Find where the given text appears and provide that cell's center as (X, Y) coordinate. 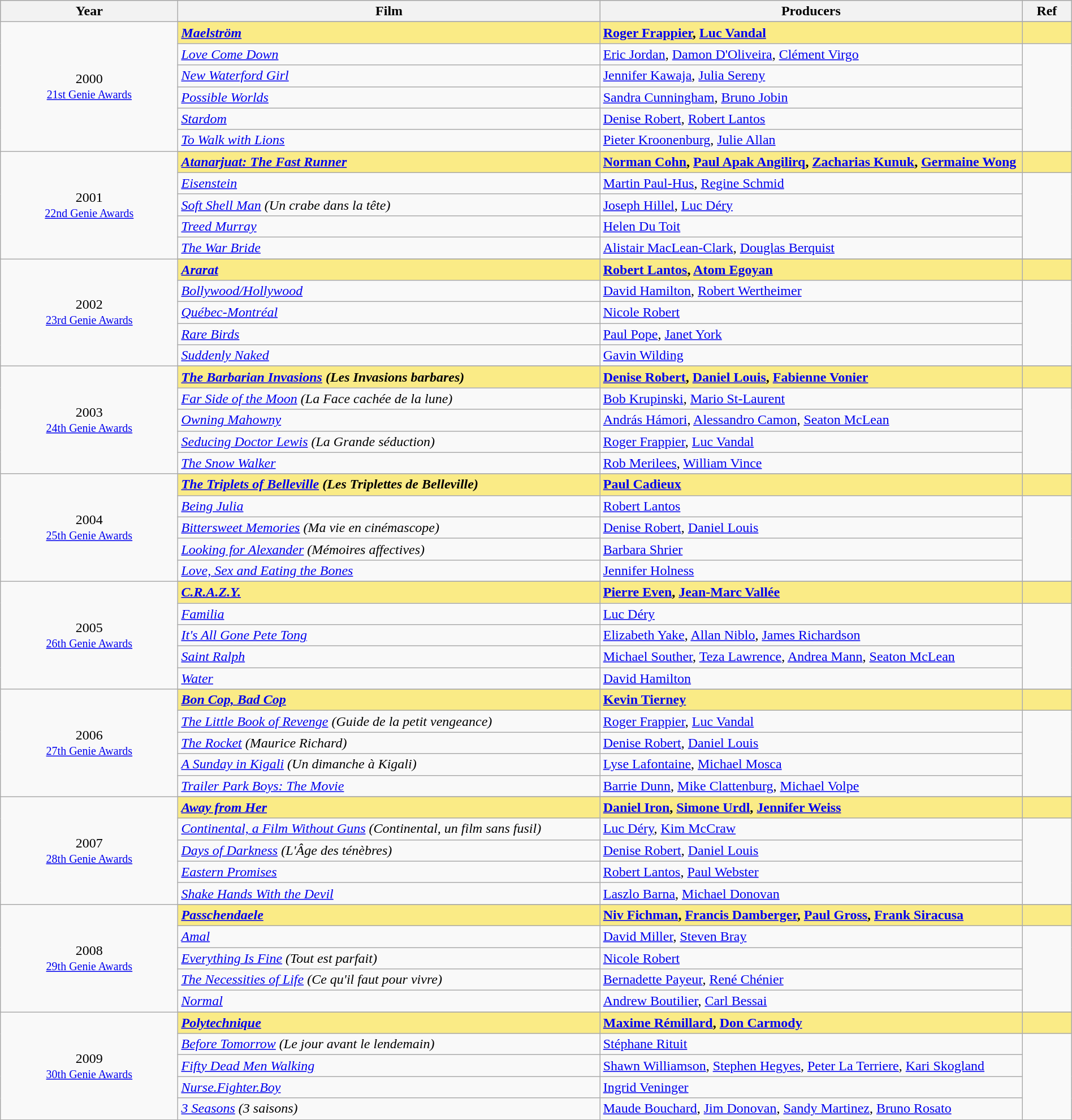
Bittersweet Memories (Ma vie en cinémascope) (389, 527)
Amal (389, 936)
2008 29th Genie Awards (89, 958)
Barbara Shrier (811, 549)
2003 24th Genie Awards (89, 420)
Passchendaele (389, 915)
Niv Fichman, Francis Damberger, Paul Gross, Frank Siracusa (811, 915)
Days of Darkness (L'Âge des ténèbres) (389, 850)
2001 22nd Genie Awards (89, 205)
Robert Lantos, Atom Egoyan (811, 270)
New Waterford Girl (389, 76)
Laszlo Barna, Michael Donovan (811, 893)
Kevin Tierney (811, 700)
2002 23rd Genie Awards (89, 313)
Maelström (389, 33)
Bob Krupinski, Mario St-Laurent (811, 399)
Atanarjuat: The Fast Runner (389, 162)
Eric Jordan, Damon D'Oliveira, Clément Virgo (811, 54)
Luc Déry (811, 613)
Nurse.Fighter.Boy (389, 1087)
3 Seasons (3 saisons) (389, 1109)
The Triplets of Belleville (Les Triplettes de Belleville) (389, 485)
Rob Merilees, William Vince (811, 463)
Being Julia (389, 506)
David Miller, Steven Bray (811, 936)
The War Bride (389, 248)
Continental, a Film Without Guns (Continental, un film sans fusil) (389, 829)
Lyse Lafontaine, Michael Mosca (811, 764)
David Hamilton (811, 678)
Ingrid Veninger (811, 1087)
Helen Du Toit (811, 226)
Stardom (389, 119)
Michael Souther, Teza Lawrence, Andrea Mann, Seaton McLean (811, 657)
Robert Lantos, Paul Webster (811, 872)
Trailer Park Boys: The Movie (389, 786)
Year (89, 11)
David Hamilton, Robert Wertheimer (811, 291)
Normal (389, 1001)
Norman Cohn, Paul Apak Angilirq, Zacharias Kunuk, Germaine Wong (811, 162)
2005 26th Genie Awards (89, 635)
Bollywood/Hollywood (389, 291)
Possible Worlds (389, 97)
Far Side of the Moon (La Face cachée de la lune) (389, 399)
It's All Gone Pete Tong (389, 635)
Québec-Montréal (389, 313)
Eastern Promises (389, 872)
Elizabeth Yake, Allan Niblo, James Richardson (811, 635)
The Barbarian Invasions (Les Invasions barbares) (389, 377)
Owning Mahowny (389, 420)
Suddenly Naked (389, 356)
Shake Hands With the Devil (389, 893)
Film (389, 11)
Seducing Doctor Lewis (La Grande séduction) (389, 442)
Gavin Wilding (811, 356)
Polytechnique (389, 1023)
Martin Paul-Hus, Regine Schmid (811, 183)
Sandra Cunningham, Bruno Jobin (811, 97)
Eisenstein (389, 183)
Luc Déry, Kim McCraw (811, 829)
C.R.A.Z.Y. (389, 592)
The Rocket (Maurice Richard) (389, 743)
Away from Her (389, 807)
Producers (811, 11)
Love Come Down (389, 54)
Pierre Even, Jean-Marc Vallée (811, 592)
2000 21st Genie Awards (89, 87)
Paul Cadieux (811, 485)
Joseph Hillel, Luc Déry (811, 205)
Ref (1047, 11)
Treed Murray (389, 226)
Stéphane Rituit (811, 1044)
Barrie Dunn, Mike Clattenburg, Michael Volpe (811, 786)
Maxime Rémillard, Don Carmody (811, 1023)
Jennifer Holness (811, 570)
2004 25th Genie Awards (89, 527)
Saint Ralph (389, 657)
Rare Birds (389, 334)
Soft Shell Man (Un crabe dans la tête) (389, 205)
Love, Sex and Eating the Bones (389, 570)
Alistair MacLean-Clark, Douglas Berquist (811, 248)
Maude Bouchard, Jim Donovan, Sandy Martinez, Bruno Rosato (811, 1109)
Familia (389, 613)
A Sunday in Kigali (Un dimanche à Kigali) (389, 764)
Daniel Iron, Simone Urdl, Jennifer Weiss (811, 807)
The Little Book of Revenge (Guide de la petit vengeance) (389, 721)
Fifty Dead Men Walking (389, 1066)
The Snow Walker (389, 463)
Andrew Boutilier, Carl Bessai (811, 1001)
Ararat (389, 270)
András Hámori, Alessandro Camon, Seaton McLean (811, 420)
Robert Lantos (811, 506)
To Walk with Lions (389, 140)
Bon Cop, Bad Cop (389, 700)
Pieter Kroonenburg, Julie Allan (811, 140)
Jennifer Kawaja, Julia Sereny (811, 76)
The Necessities of Life (Ce qu'il faut pour vivre) (389, 980)
Water (389, 678)
2006 27th Genie Awards (89, 743)
Paul Pope, Janet York (811, 334)
Looking for Alexander (Mémoires affectives) (389, 549)
Denise Robert, Daniel Louis, Fabienne Vonier (811, 377)
Bernadette Payeur, René Chénier (811, 980)
Everything Is Fine (Tout est parfait) (389, 958)
Shawn Williamson, Stephen Hegyes, Peter La Terriere, Kari Skogland (811, 1066)
2009 30th Genie Awards (89, 1066)
2007 28th Genie Awards (89, 850)
Denise Robert, Robert Lantos (811, 119)
Before Tomorrow (Le jour avant le lendemain) (389, 1044)
